Locate the cell with the specified text and output its (X, Y) center coordinate. 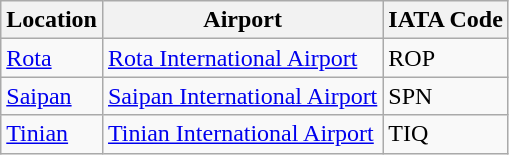
Saipan International Airport (242, 96)
Airport (242, 20)
SPN (446, 96)
TIQ (446, 134)
Tinian (52, 134)
Tinian International Airport (242, 134)
ROP (446, 58)
Saipan (52, 96)
Rota International Airport (242, 58)
Rota (52, 58)
IATA Code (446, 20)
Location (52, 20)
